Return (x, y) of the center of cell containing provided text 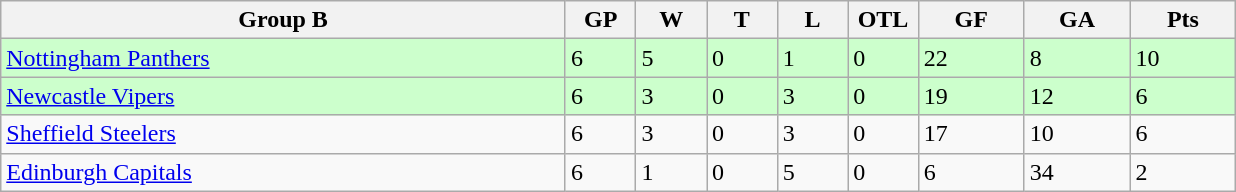
Newcastle Vipers (284, 96)
GP (600, 20)
GA (1077, 20)
Edinburgh Capitals (284, 172)
GF (971, 20)
L (812, 20)
Group B (284, 20)
Pts (1183, 20)
22 (971, 58)
Sheffield Steelers (284, 134)
12 (1077, 96)
T (742, 20)
17 (971, 134)
34 (1077, 172)
2 (1183, 172)
W (672, 20)
8 (1077, 58)
Nottingham Panthers (284, 58)
OTL (884, 20)
19 (971, 96)
